Capture the cell that displays the provided text and extract its (X, Y) central coordinate. 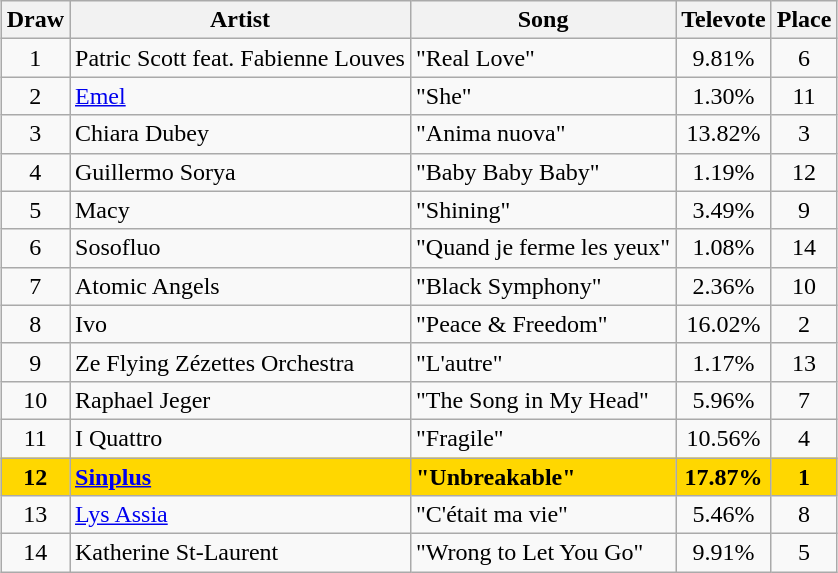
Ivo (240, 324)
"L'autre" (542, 362)
Sinplus (240, 477)
1.17% (724, 362)
3.49% (724, 210)
"Unbreakable" (542, 477)
9.81% (724, 58)
"The Song in My Head" (542, 400)
1.08% (724, 248)
Atomic Angels (240, 286)
I Quattro (240, 438)
Raphael Jeger (240, 400)
10.56% (724, 438)
Place (804, 20)
"Baby Baby Baby" (542, 172)
"Peace & Freedom" (542, 324)
13.82% (724, 134)
9.91% (724, 553)
Sosofluo (240, 248)
"She" (542, 96)
"C'était ma vie" (542, 515)
Ze Flying Zézettes Orchestra (240, 362)
1.19% (724, 172)
Draw (35, 20)
"Real Love" (542, 58)
"Quand je ferme les yeux" (542, 248)
"Shining" (542, 210)
"Anima nuova" (542, 134)
5.96% (724, 400)
Song (542, 20)
Artist (240, 20)
Televote (724, 20)
Lys Assia (240, 515)
1.30% (724, 96)
"Black Symphony" (542, 286)
"Fragile" (542, 438)
Chiara Dubey (240, 134)
Macy (240, 210)
Emel (240, 96)
5.46% (724, 515)
Patric Scott feat. Fabienne Louves (240, 58)
"Wrong to Let You Go" (542, 553)
16.02% (724, 324)
Guillermo Sorya (240, 172)
2.36% (724, 286)
Katherine St-Laurent (240, 553)
17.87% (724, 477)
